Identify which cell holds the provided text, then report its (x, y) central coordinate. 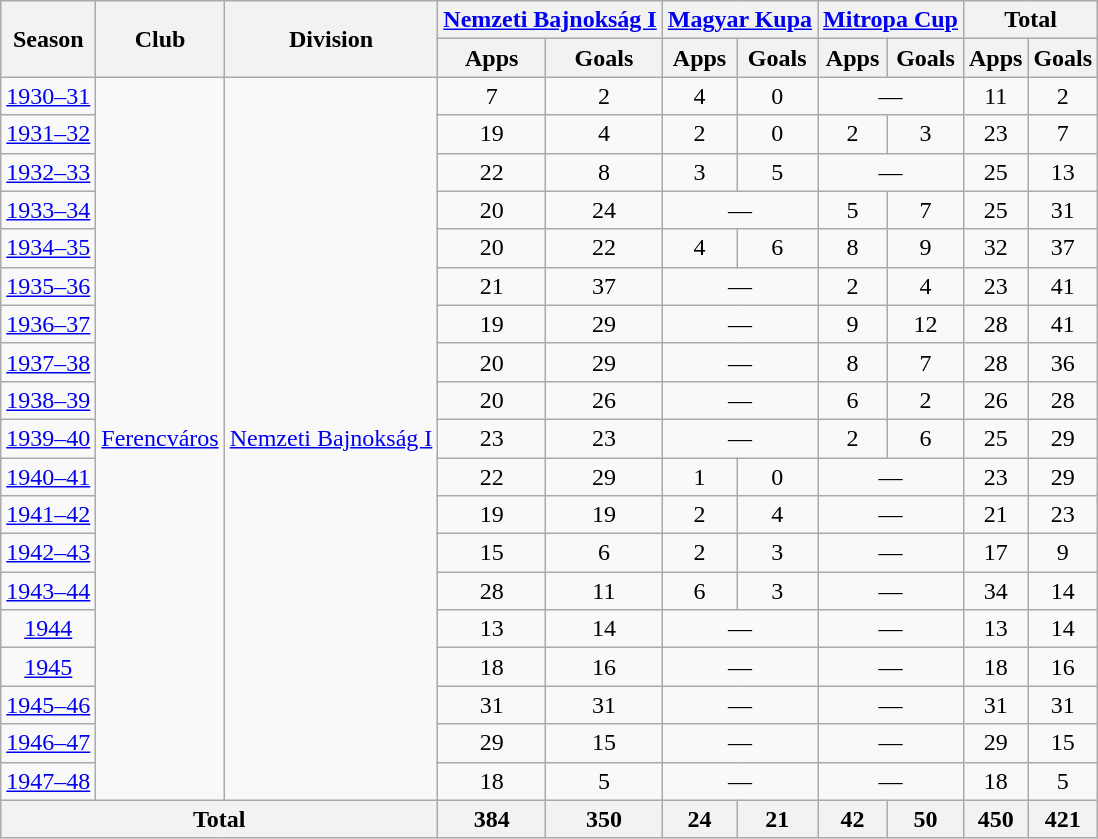
32 (995, 248)
1932–33 (48, 172)
1945–46 (48, 705)
42 (853, 819)
450 (995, 819)
34 (995, 591)
Season (48, 39)
1933–34 (48, 210)
1943–44 (48, 591)
1946–47 (48, 743)
1936–37 (48, 324)
1947–48 (48, 781)
1938–39 (48, 400)
Mitropa Cup (891, 20)
1940–41 (48, 477)
1941–42 (48, 515)
1945 (48, 667)
1934–35 (48, 248)
350 (604, 819)
1939–40 (48, 438)
Magyar Kupa (740, 20)
50 (926, 819)
17 (995, 553)
12 (926, 324)
1937–38 (48, 362)
1944 (48, 629)
1935–36 (48, 286)
1942–43 (48, 553)
384 (492, 819)
1931–32 (48, 134)
Division (331, 39)
421 (1063, 819)
Ferencváros (160, 438)
Club (160, 39)
36 (1063, 362)
1930–31 (48, 96)
1 (700, 477)
